Pinpoint the cell where the given text exists, returning its (X, Y) midpoint coordinate. 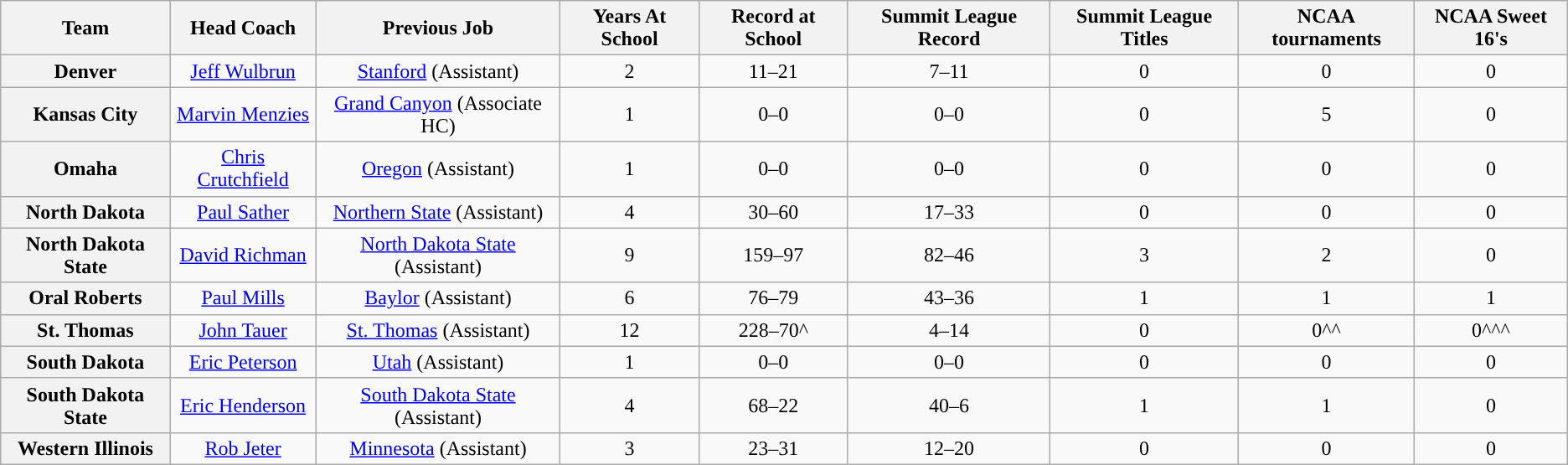
0^^ (1326, 330)
NCAA tournaments (1326, 28)
Eric Peterson (243, 362)
NCAA Sweet 16's (1491, 28)
9 (630, 255)
South Dakota State (85, 406)
North Dakota (85, 212)
5 (1326, 114)
David Richman (243, 255)
Minnesota (Assistant) (438, 448)
11–21 (773, 71)
43–36 (948, 298)
228–70^ (773, 330)
Western Illinois (85, 448)
Team (85, 28)
Marvin Menzies (243, 114)
Baylor (Assistant) (438, 298)
Summit League Record (948, 28)
South Dakota State (Assistant) (438, 406)
Jeff Wulbrun (243, 71)
North Dakota State (Assistant) (438, 255)
159–97 (773, 255)
North Dakota State (85, 255)
Omaha (85, 169)
Summit League Titles (1144, 28)
0^^^ (1491, 330)
30–60 (773, 212)
Paul Sather (243, 212)
68–22 (773, 406)
South Dakota (85, 362)
4–14 (948, 330)
7–11 (948, 71)
12–20 (948, 448)
12 (630, 330)
82–46 (948, 255)
Kansas City (85, 114)
23–31 (773, 448)
Stanford (Assistant) (438, 71)
Paul Mills (243, 298)
Rob Jeter (243, 448)
Oregon (Assistant) (438, 169)
Years At School (630, 28)
St. Thomas (Assistant) (438, 330)
17–33 (948, 212)
Denver (85, 71)
Chris Crutchfield (243, 169)
Record at School (773, 28)
St. Thomas (85, 330)
Utah (Assistant) (438, 362)
Eric Henderson (243, 406)
John Tauer (243, 330)
Northern State (Assistant) (438, 212)
Grand Canyon (Associate HC) (438, 114)
Oral Roberts (85, 298)
Head Coach (243, 28)
6 (630, 298)
40–6 (948, 406)
Previous Job (438, 28)
76–79 (773, 298)
